Capture the cell that displays the provided text and extract its [x, y] central coordinate. 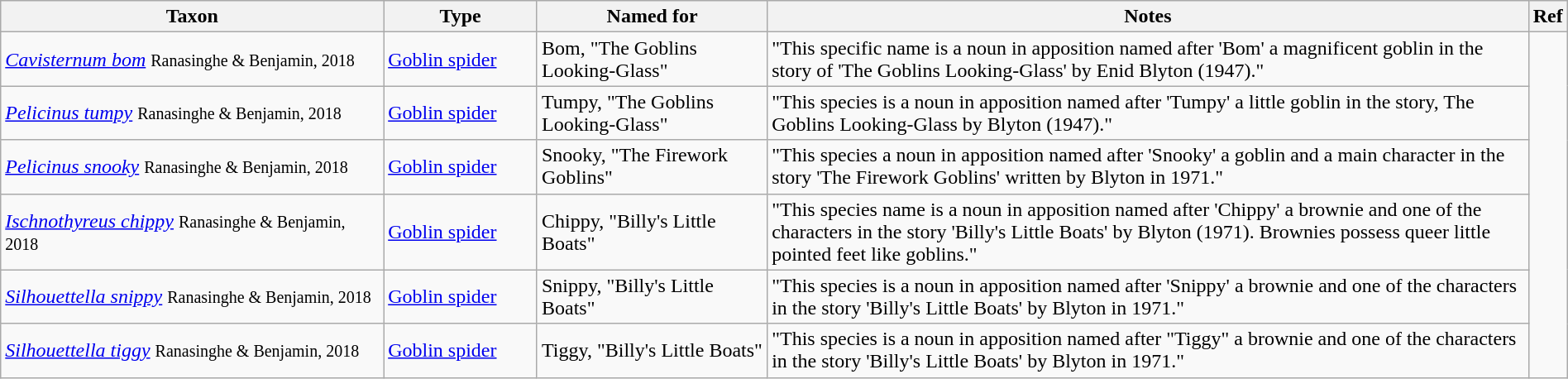
Tiggy, "Billy's Little Boats" [652, 351]
Tumpy, "The Goblins Looking-Glass" [652, 113]
Ischnothyreus chippy Ranasinghe & Benjamin, 2018 [192, 232]
Cavisternum bom Ranasinghe & Benjamin, 2018 [192, 60]
Silhouettella snippy Ranasinghe & Benjamin, 2018 [192, 296]
Snippy, "Billy's Little Boats" [652, 296]
Type [461, 17]
Chippy, "Billy's Little Boats" [652, 232]
Taxon [192, 17]
Pelicinus tumpy Ranasinghe & Benjamin, 2018 [192, 113]
Snooky, "The Firework Goblins" [652, 167]
"This species is a noun in apposition named after "Tiggy" a brownie and one of the characters in the story 'Billy's Little Boats' by Blyton in 1971." [1148, 351]
Notes [1148, 17]
"This species a noun in apposition named after 'Snooky' a goblin and a main character in the story 'The Firework Goblins' written by Blyton in 1971." [1148, 167]
Pelicinus snooky Ranasinghe & Benjamin, 2018 [192, 167]
Bom, "The Goblins Looking-Glass" [652, 60]
Ref [1548, 17]
Named for [652, 17]
Silhouettella tiggy Ranasinghe & Benjamin, 2018 [192, 351]
"This species is a noun in apposition named after 'Tumpy' a little goblin in the story, The Goblins Looking-Glass by Blyton (1947)." [1148, 113]
